Provide the [X, Y] coordinate of the cell's center where the given text is located.  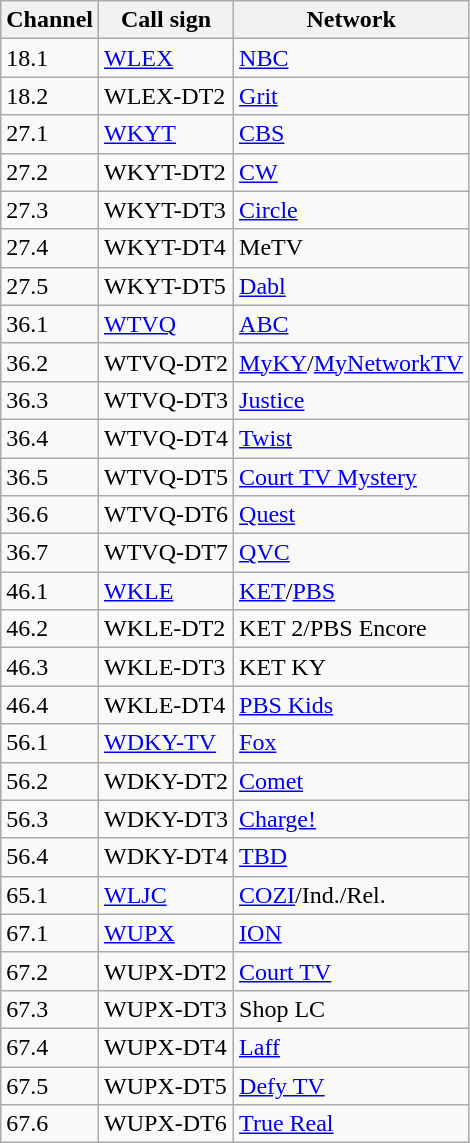
Shop LC [352, 1009]
KET 2/PBS Encore [352, 629]
WTVQ-DT6 [166, 515]
WKYT-DT4 [166, 248]
18.1 [50, 58]
WUPX-DT6 [166, 1124]
Twist [352, 438]
QVC [352, 553]
36.2 [50, 362]
WDKY-TV [166, 743]
Court TV Mystery [352, 477]
WLEX-DT2 [166, 96]
MeTV [352, 248]
56.3 [50, 819]
46.2 [50, 629]
COZI/Ind./Rel. [352, 895]
27.1 [50, 134]
CW [352, 172]
27.2 [50, 172]
WKLE-DT3 [166, 667]
KET KY [352, 667]
36.5 [50, 477]
46.4 [50, 705]
True Real [352, 1124]
WTVQ-DT2 [166, 362]
36.4 [50, 438]
WKYT [166, 134]
36.6 [50, 515]
Circle [352, 210]
Channel [50, 20]
WUPX-DT2 [166, 971]
Justice [352, 400]
WTVQ-DT3 [166, 400]
WLJC [166, 895]
Call sign [166, 20]
WDKY-DT2 [166, 781]
WTVQ-DT5 [166, 477]
67.1 [50, 933]
ION [352, 933]
36.1 [50, 324]
36.3 [50, 400]
WLEX [166, 58]
CBS [352, 134]
WTVQ-DT7 [166, 553]
WUPX-DT5 [166, 1085]
56.4 [50, 857]
ABC [352, 324]
WKYT-DT2 [166, 172]
WKYT-DT5 [166, 286]
WKLE-DT4 [166, 705]
WUPX-DT3 [166, 1009]
Quest [352, 515]
Dabl [352, 286]
46.1 [50, 591]
MyKY/MyNetworkTV [352, 362]
67.4 [50, 1047]
TBD [352, 857]
PBS Kids [352, 705]
WKYT-DT3 [166, 210]
18.2 [50, 96]
WTVQ-DT4 [166, 438]
KET/PBS [352, 591]
46.3 [50, 667]
27.5 [50, 286]
65.1 [50, 895]
67.6 [50, 1124]
Defy TV [352, 1085]
WUPX [166, 933]
WKLE-DT2 [166, 629]
27.4 [50, 248]
WDKY-DT3 [166, 819]
WTVQ [166, 324]
56.2 [50, 781]
Court TV [352, 971]
Grit [352, 96]
WKLE [166, 591]
Network [352, 20]
Comet [352, 781]
WDKY-DT4 [166, 857]
67.3 [50, 1009]
67.2 [50, 971]
NBC [352, 58]
27.3 [50, 210]
Charge! [352, 819]
Laff [352, 1047]
Fox [352, 743]
56.1 [50, 743]
WUPX-DT4 [166, 1047]
36.7 [50, 553]
67.5 [50, 1085]
